Return [x, y] of the center of cell containing provided text 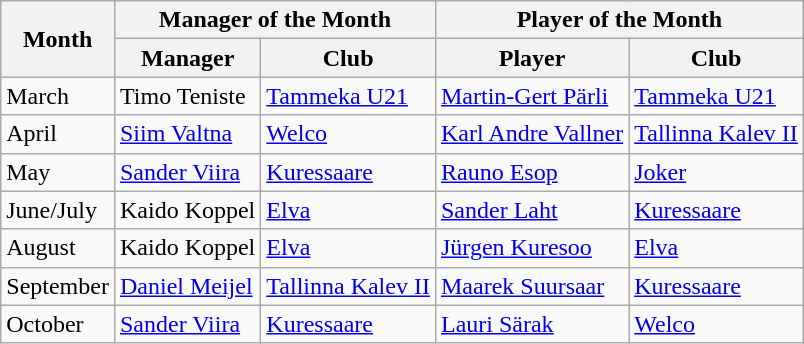
Sander Laht [532, 210]
Jürgen Kuresoo [532, 248]
Karl Andre Vallner [532, 134]
Manager [187, 58]
Timo Teniste [187, 96]
Siim Valtna [187, 134]
June/July [58, 210]
Lauri Särak [532, 324]
Maarek Suursaar [532, 286]
Joker [716, 172]
Player [532, 58]
August [58, 248]
Martin-Gert Pärli [532, 96]
Player of the Month [619, 20]
March [58, 96]
September [58, 286]
Manager of the Month [274, 20]
October [58, 324]
Daniel Meijel [187, 286]
Rauno Esop [532, 172]
Month [58, 39]
May [58, 172]
April [58, 134]
